Output the (X, Y) coordinate of the center of the cell containing the given text.  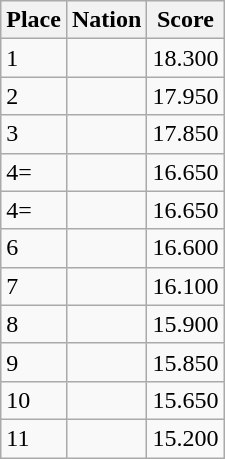
17.950 (186, 96)
Place (34, 20)
6 (34, 248)
15.900 (186, 324)
15.850 (186, 362)
3 (34, 134)
2 (34, 96)
17.850 (186, 134)
9 (34, 362)
16.100 (186, 286)
Score (186, 20)
7 (34, 286)
11 (34, 438)
16.600 (186, 248)
1 (34, 58)
Nation (106, 20)
15.650 (186, 400)
8 (34, 324)
15.200 (186, 438)
10 (34, 400)
18.300 (186, 58)
